Locate the cell with the specified text and output its (x, y) center coordinate. 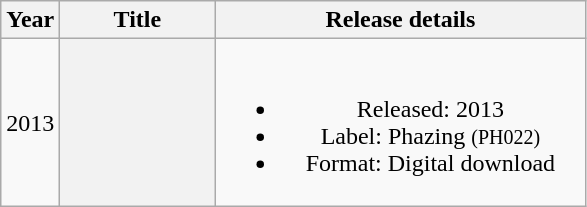
Year (30, 20)
2013 (30, 122)
Release details (400, 20)
Released: 2013Label: Phazing (PH022)Format: Digital download (400, 122)
Title (138, 20)
